Determine the (X, Y) coordinate at the center of the cell enclosing the given text.  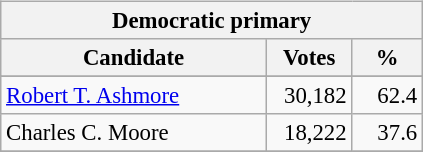
Charles C. Moore (134, 133)
Candidate (134, 58)
30,182 (309, 96)
Robert T. Ashmore (134, 96)
Democratic primary (212, 21)
18,222 (309, 133)
37.6 (388, 133)
Votes (309, 58)
62.4 (388, 96)
% (388, 58)
